Search for the cell housing the specified text and yield its [x, y] center coordinate. 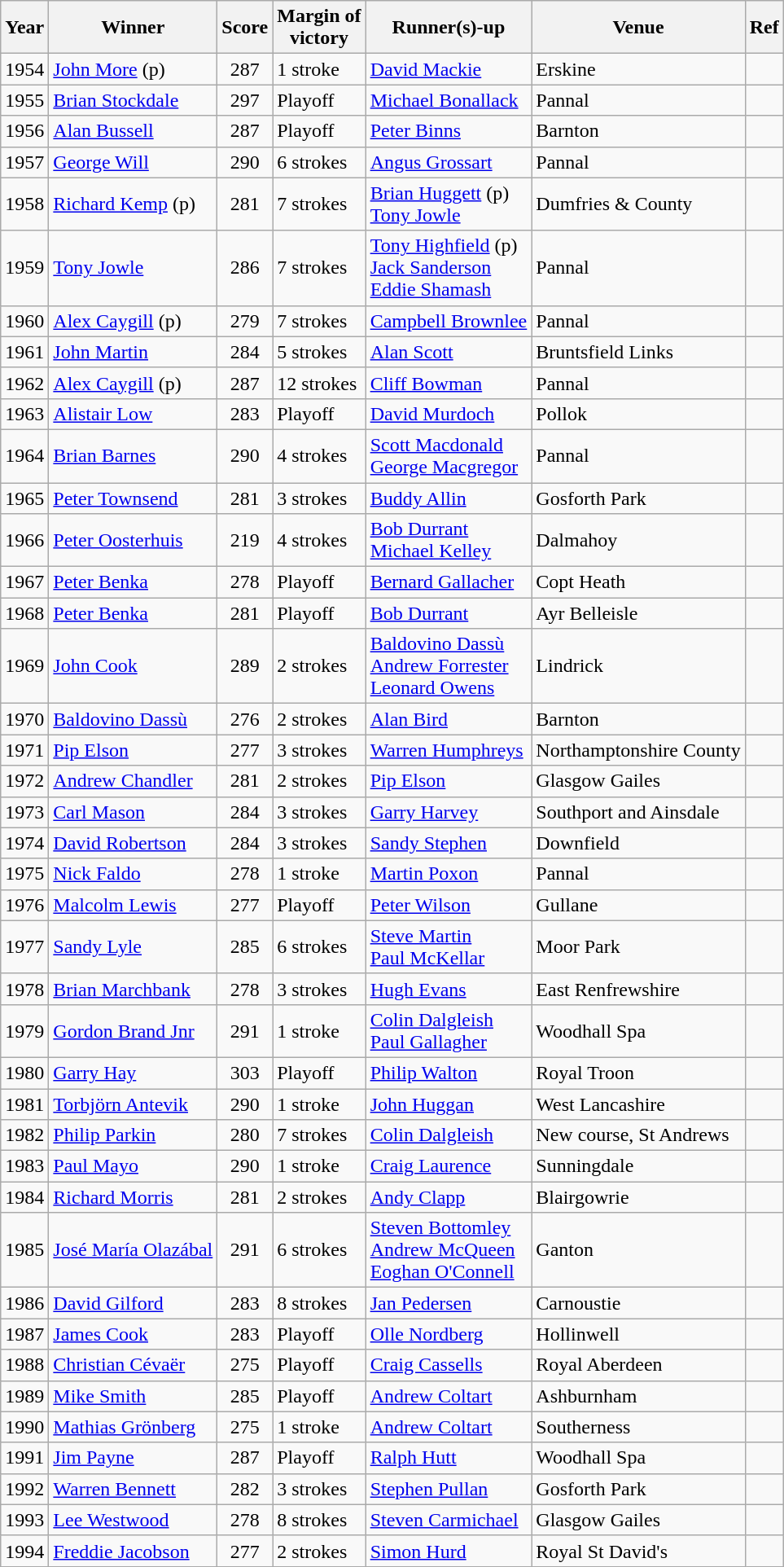
1956 [24, 131]
Venue [638, 28]
282 [245, 1489]
Alan Scott [449, 352]
Margin ofvictory [319, 28]
279 [245, 321]
1954 [24, 69]
276 [245, 719]
Angus Grossart [449, 162]
1976 [24, 905]
Sunningdale [638, 1166]
1957 [24, 162]
Brian Barnes [134, 456]
Craig Laurence [449, 1166]
Year [24, 28]
Campbell Brownlee [449, 321]
1992 [24, 1489]
1967 [24, 582]
1974 [24, 843]
1975 [24, 874]
1980 [24, 1073]
John More (p) [134, 69]
1960 [24, 321]
Torbjörn Antevik [134, 1104]
Craig Cassells [449, 1365]
Royal Troon [638, 1073]
1994 [24, 1551]
1986 [24, 1303]
286 [245, 268]
Andrew Chandler [134, 781]
Paul Mayo [134, 1166]
Freddie Jacobson [134, 1551]
Gordon Brand Jnr [134, 1031]
1966 [24, 541]
Warren Bennett [134, 1489]
David Gilford [134, 1303]
East Renfrewshire [638, 989]
Dalmahoy [638, 541]
Mike Smith [134, 1396]
1982 [24, 1135]
280 [245, 1135]
Lee Westwood [134, 1520]
Colin Dalgleish Paul Gallagher [449, 1031]
289 [245, 666]
Copt Heath [638, 582]
1959 [24, 268]
Steven Carmichael [449, 1520]
Buddy Allin [449, 498]
Winner [134, 28]
Carnoustie [638, 1303]
Peter Oosterhuis [134, 541]
303 [245, 1073]
Brian Huggett (p) Tony Jowle [449, 204]
1972 [24, 781]
Scott Macdonald George Macgregor [449, 456]
Steve Martin Paul McKellar [449, 946]
Baldovino Dassù Andrew Forrester Leonard Owens [449, 666]
Tony Jowle [134, 268]
Tony Highfield (p) Jack Sanderson Eddie Shamash [449, 268]
Hugh Evans [449, 989]
Royal Aberdeen [638, 1365]
Alan Bussell [134, 131]
Richard Morris [134, 1197]
1990 [24, 1427]
1970 [24, 719]
1962 [24, 383]
1979 [24, 1031]
Sandy Lyle [134, 946]
1977 [24, 946]
Downfield [638, 843]
Bob Durrant [449, 613]
Ayr Belleisle [638, 613]
1971 [24, 750]
Mathias Grönberg [134, 1427]
1984 [24, 1197]
Alistair Low [134, 414]
New course, St Andrews [638, 1135]
Bruntsfield Links [638, 352]
John Huggan [449, 1104]
José María Olazábal [134, 1250]
219 [245, 541]
Bob Durrant Michael Kelley [449, 541]
John Martin [134, 352]
Carl Mason [134, 812]
1965 [24, 498]
Southport and Ainsdale [638, 812]
John Cook [134, 666]
1978 [24, 989]
Gullane [638, 905]
Cliff Bowman [449, 383]
Ashburnham [638, 1396]
Hollinwell [638, 1334]
Erskine [638, 69]
Olle Nordberg [449, 1334]
297 [245, 100]
Runner(s)-up [449, 28]
David Robertson [134, 843]
Score [245, 28]
Richard Kemp (p) [134, 204]
Royal St David's [638, 1551]
Peter Townsend [134, 498]
1963 [24, 414]
Lindrick [638, 666]
Dumfries & County [638, 204]
1955 [24, 100]
Peter Wilson [449, 905]
1961 [24, 352]
Christian Cévaër [134, 1365]
George Will [134, 162]
1958 [24, 204]
David Mackie [449, 69]
Northamptonshire County [638, 750]
1985 [24, 1250]
Jim Payne [134, 1458]
1993 [24, 1520]
Pollok [638, 414]
Peter Binns [449, 131]
Bernard Gallacher [449, 582]
1964 [24, 456]
David Murdoch [449, 414]
5 strokes [319, 352]
Philip Walton [449, 1073]
Garry Hay [134, 1073]
Ref [764, 28]
Warren Humphreys [449, 750]
Steven Bottomley Andrew McQueen Eoghan O'Connell [449, 1250]
West Lancashire [638, 1104]
Malcolm Lewis [134, 905]
Stephen Pullan [449, 1489]
Philip Parkin [134, 1135]
Simon Hurd [449, 1551]
Southerness [638, 1427]
1983 [24, 1166]
1968 [24, 613]
Garry Harvey [449, 812]
Martin Poxon [449, 874]
Ralph Hutt [449, 1458]
1987 [24, 1334]
Ganton [638, 1250]
1973 [24, 812]
Nick Faldo [134, 874]
Andy Clapp [449, 1197]
Sandy Stephen [449, 843]
1988 [24, 1365]
Blairgowrie [638, 1197]
1969 [24, 666]
Moor Park [638, 946]
Michael Bonallack [449, 100]
1981 [24, 1104]
Jan Pedersen [449, 1303]
12 strokes [319, 383]
Alan Bird [449, 719]
James Cook [134, 1334]
Brian Marchbank [134, 989]
1991 [24, 1458]
Colin Dalgleish [449, 1135]
1989 [24, 1396]
Baldovino Dassù [134, 719]
Brian Stockdale [134, 100]
